Determine the (X, Y) coordinate at the center of the cell enclosing the given text.  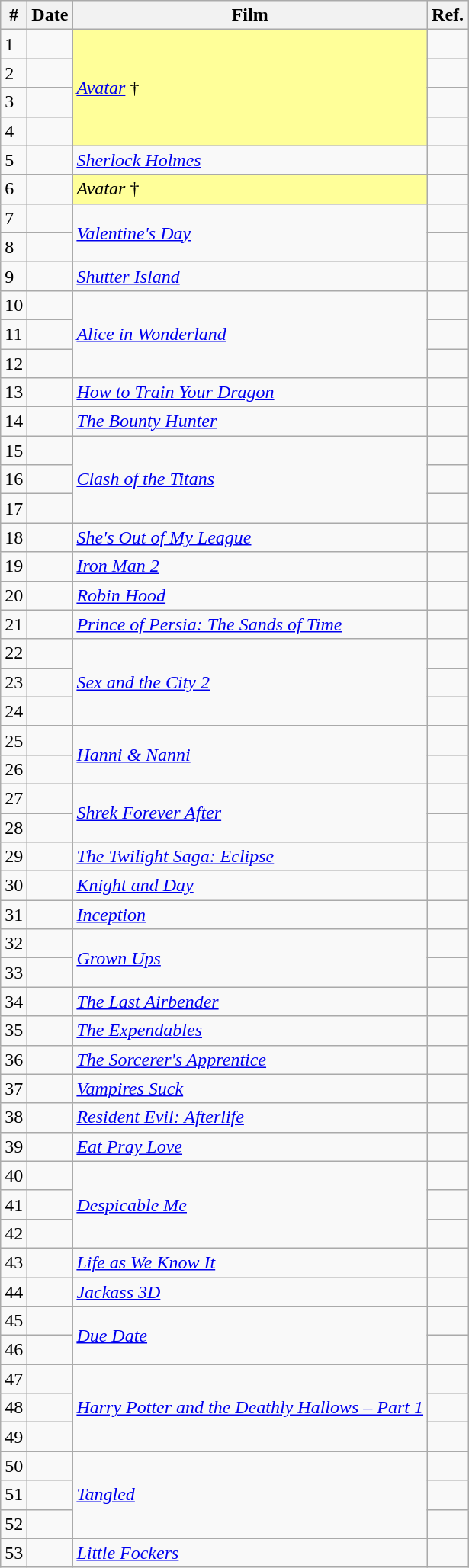
41 (14, 1204)
15 (14, 451)
The Twilight Saga: Eclipse (250, 857)
Ref. (448, 15)
Hanni & Nanni (250, 755)
35 (14, 1031)
32 (14, 944)
Alice in Wonderland (250, 334)
Vampires Suck (250, 1089)
Iron Man 2 (250, 566)
Tangled (250, 1495)
4 (14, 131)
20 (14, 595)
27 (14, 798)
12 (14, 364)
47 (14, 1379)
The Bounty Hunter (250, 422)
Shrek Forever After (250, 813)
Clash of the Titans (250, 479)
21 (14, 624)
Shutter Island (250, 276)
Grown Ups (250, 958)
Due Date (250, 1336)
Prince of Persia: The Sands of Time (250, 624)
Film (250, 15)
49 (14, 1437)
50 (14, 1466)
Life as We Know It (250, 1262)
14 (14, 422)
52 (14, 1524)
Sherlock Holmes (250, 160)
25 (14, 740)
38 (14, 1117)
3 (14, 102)
1 (14, 44)
# (14, 15)
8 (14, 247)
Valentine's Day (250, 232)
53 (14, 1553)
24 (14, 711)
10 (14, 305)
23 (14, 682)
36 (14, 1060)
2 (14, 73)
7 (14, 218)
The Expendables (250, 1031)
42 (14, 1233)
Resident Evil: Afterlife (250, 1117)
Sex and the City 2 (250, 682)
46 (14, 1350)
Eat Pray Love (250, 1146)
17 (14, 508)
28 (14, 827)
16 (14, 479)
Date (50, 15)
The Last Airbender (250, 1002)
13 (14, 393)
22 (14, 653)
The Sorcerer's Apprentice (250, 1060)
44 (14, 1292)
5 (14, 160)
30 (14, 886)
Knight and Day (250, 886)
37 (14, 1089)
9 (14, 276)
Little Fockers (250, 1553)
39 (14, 1146)
45 (14, 1321)
40 (14, 1175)
How to Train Your Dragon (250, 393)
She's Out of My League (250, 537)
Jackass 3D (250, 1292)
29 (14, 857)
Robin Hood (250, 595)
Inception (250, 915)
43 (14, 1262)
18 (14, 537)
11 (14, 334)
51 (14, 1495)
48 (14, 1408)
31 (14, 915)
Harry Potter and the Deathly Hallows – Part 1 (250, 1408)
Despicable Me (250, 1204)
19 (14, 566)
6 (14, 189)
26 (14, 769)
33 (14, 973)
34 (14, 1002)
